For the text-containing cell, return its midpoint in (x, y) coordinate format. 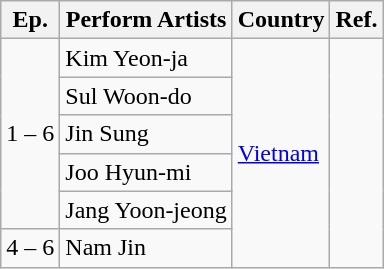
4 – 6 (30, 248)
Sul Woon-do (146, 96)
Joo Hyun-mi (146, 172)
Jin Sung (146, 134)
Perform Artists (146, 20)
Ep. (30, 20)
Jang Yoon-jeong (146, 210)
Vietnam (281, 153)
1 – 6 (30, 134)
Country (281, 20)
Kim Yeon-ja (146, 58)
Ref. (356, 20)
Nam Jin (146, 248)
